Return [X, Y] of the center of cell containing provided text 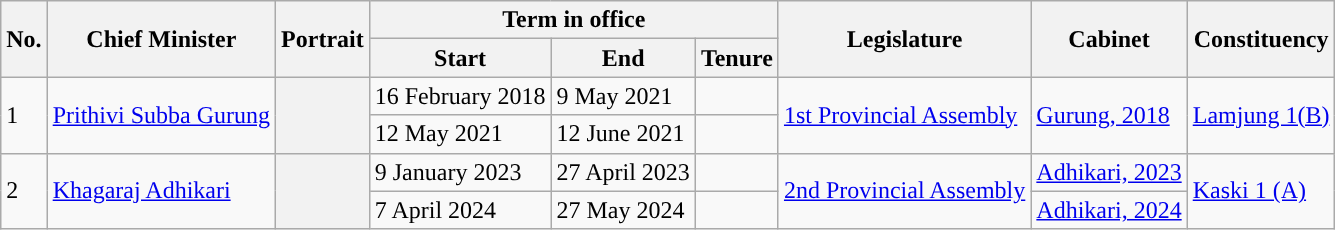
Constituency [1261, 39]
Legislature [904, 39]
16 February 2018 [460, 96]
12 June 2021 [623, 134]
9 May 2021 [623, 96]
Lamjung 1(B) [1261, 115]
27 May 2024 [623, 210]
Gurung, 2018 [1109, 115]
Chief Minister [161, 39]
No. [24, 39]
2nd Provincial Assembly [904, 191]
Term in office [574, 20]
Cabinet [1109, 39]
Tenure [736, 58]
Portrait [323, 39]
Start [460, 58]
Adhikari, 2024 [1109, 210]
9 January 2023 [460, 172]
Adhikari, 2023 [1109, 172]
1st Provincial Assembly [904, 115]
Prithivi Subba Gurung [161, 115]
27 April 2023 [623, 172]
12 May 2021 [460, 134]
End [623, 58]
1 [24, 115]
2 [24, 191]
7 April 2024 [460, 210]
Khagaraj Adhikari [161, 191]
Kaski 1 (A) [1261, 191]
